Return (x, y) of the center of cell containing provided text 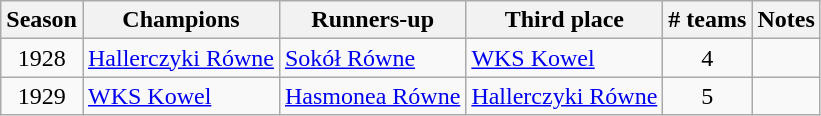
Third place (564, 20)
1928 (42, 58)
Notes (786, 20)
4 (708, 58)
# teams (708, 20)
5 (708, 96)
Hasmonea Równe (372, 96)
Champions (180, 20)
Sokół Równe (372, 58)
Runners-up (372, 20)
Season (42, 20)
1929 (42, 96)
